For the text-containing cell, return its midpoint in [x, y] coordinate format. 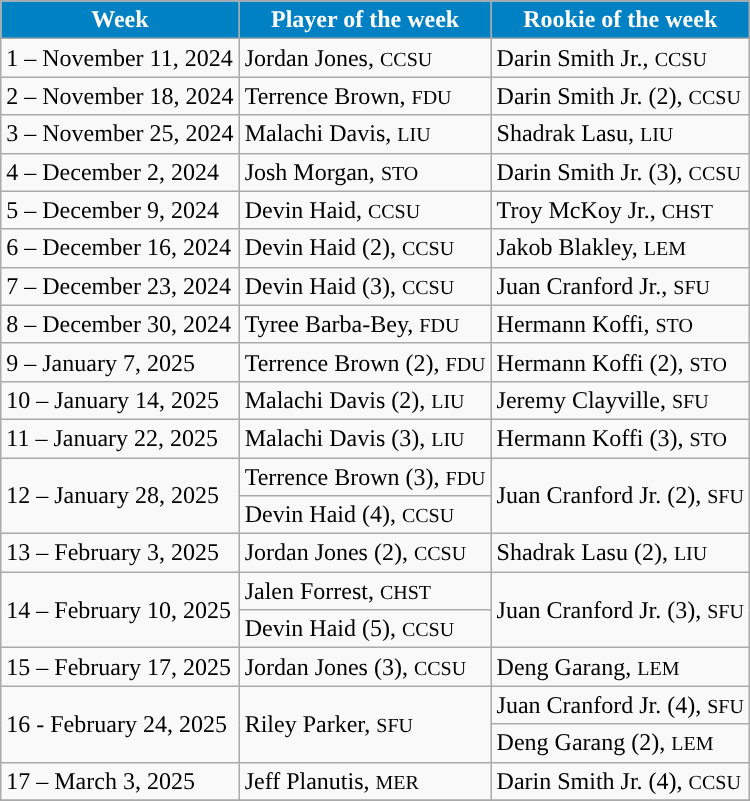
Jakob Blakley, LEM [620, 248]
15 – February 17, 2025 [120, 667]
Terrence Brown, FDU [365, 96]
Terrence Brown (3), FDU [365, 477]
Juan Cranford Jr., SFU [620, 286]
16 - February 24, 2025 [120, 724]
11 – January 22, 2025 [120, 438]
10 – January 14, 2025 [120, 400]
2 – November 18, 2024 [120, 96]
Player of the week [365, 20]
5 – December 9, 2024 [120, 210]
Jeff Planutis, MER [365, 781]
Malachi Davis (3), LIU [365, 438]
Devin Haid (4), CCSU [365, 515]
Troy McKoy Jr., CHST [620, 210]
Juan Cranford Jr. (3), SFU [620, 610]
Shadrak Lasu, LIU [620, 134]
Week [120, 20]
Devin Haid, CCSU [365, 210]
Devin Haid (3), CCSU [365, 286]
17 – March 3, 2025 [120, 781]
Jeremy Clayville, SFU [620, 400]
Deng Garang, LEM [620, 667]
13 – February 3, 2025 [120, 553]
Devin Haid (2), CCSU [365, 248]
Rookie of the week [620, 20]
Darin Smith Jr., CCSU [620, 58]
8 – December 30, 2024 [120, 324]
Hermann Koffi (2), STO [620, 362]
Jalen Forrest, CHST [365, 591]
3 – November 25, 2024 [120, 134]
Josh Morgan, STO [365, 172]
Hermann Koffi (3), STO [620, 438]
Malachi Davis, LIU [365, 134]
Deng Garang (2), LEM [620, 743]
1 – November 11, 2024 [120, 58]
Darin Smith Jr. (3), CCSU [620, 172]
Tyree Barba-Bey, FDU [365, 324]
14 – February 10, 2025 [120, 610]
6 – December 16, 2024 [120, 248]
Riley Parker, SFU [365, 724]
Devin Haid (5), CCSU [365, 629]
Jordan Jones, CCSU [365, 58]
Jordan Jones (2), CCSU [365, 553]
Shadrak Lasu (2), LIU [620, 553]
Malachi Davis (2), LIU [365, 400]
Darin Smith Jr. (2), CCSU [620, 96]
Jordan Jones (3), CCSU [365, 667]
Hermann Koffi, STO [620, 324]
7 – December 23, 2024 [120, 286]
Juan Cranford Jr. (4), SFU [620, 705]
Terrence Brown (2), FDU [365, 362]
12 – January 28, 2025 [120, 496]
4 – December 2, 2024 [120, 172]
Darin Smith Jr. (4), CCSU [620, 781]
Juan Cranford Jr. (2), SFU [620, 496]
9 – January 7, 2025 [120, 362]
